Provide the [X, Y] coordinate of the cell's center where the given text is located.  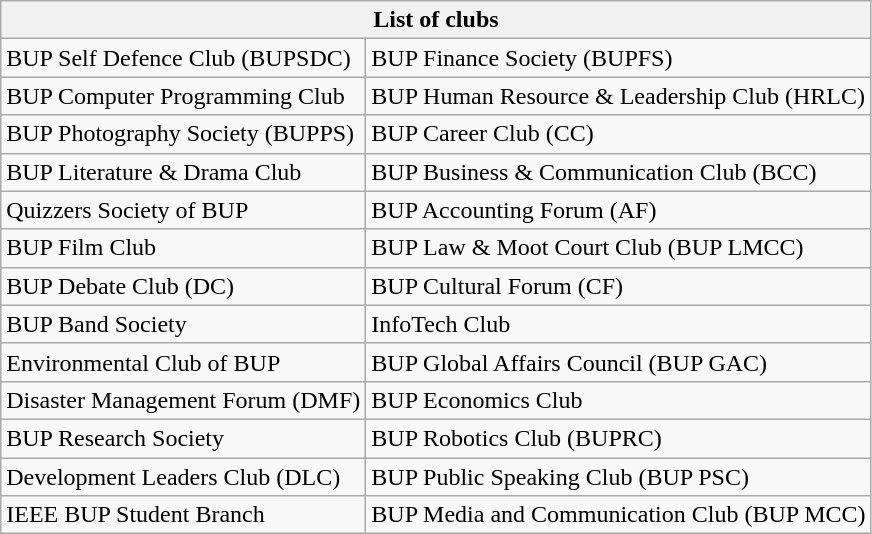
BUP Accounting Forum (AF) [618, 210]
BUP Computer Programming Club [184, 96]
BUP Business & Communication Club (BCC) [618, 172]
IEEE BUP Student Branch [184, 515]
BUP Public Speaking Club (BUP PSC) [618, 477]
BUP Debate Club (DC) [184, 286]
BUP Band Society [184, 324]
BUP Literature & Drama Club [184, 172]
BUP Research Society [184, 438]
BUP Self Defence Club (BUPSDC) [184, 58]
BUP Photography Society (BUPPS) [184, 134]
Development Leaders Club (DLC) [184, 477]
List of clubs [436, 20]
BUP Career Club (CC) [618, 134]
BUP Film Club [184, 248]
BUP Cultural Forum (CF) [618, 286]
Disaster Management Forum (DMF) [184, 400]
BUP Robotics Club (BUPRC) [618, 438]
BUP Human Resource & Leadership Club (HRLC) [618, 96]
Quizzers Society of BUP [184, 210]
BUP Law & Moot Court Club (BUP LMCC) [618, 248]
BUP Global Affairs Council (BUP GAC) [618, 362]
Environmental Club of BUP [184, 362]
BUP Finance Society (BUPFS) [618, 58]
BUP Media and Communication Club (BUP MCC) [618, 515]
BUP Economics Club [618, 400]
InfoTech Club [618, 324]
